Return [X, Y] of the center of cell containing provided text 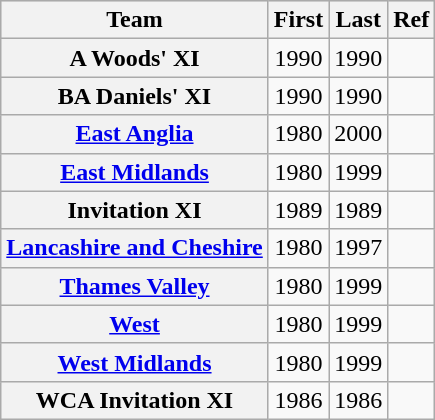
West Midlands [135, 362]
BA Daniels' XI [135, 96]
East Midlands [135, 172]
Thames Valley [135, 286]
East Anglia [135, 134]
First [298, 20]
WCA Invitation XI [135, 400]
A Woods' XI [135, 58]
Ref [412, 20]
Lancashire and Cheshire [135, 248]
West [135, 324]
Last [358, 20]
Team [135, 20]
Invitation XI [135, 210]
2000 [358, 134]
1997 [358, 248]
